Return [x, y] of the center of cell containing provided text 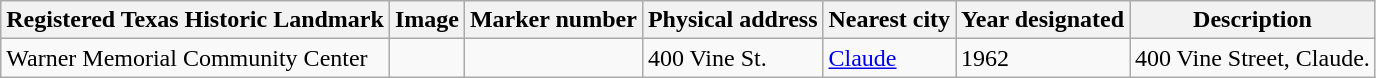
Image [426, 20]
400 Vine St. [732, 58]
1962 [1043, 58]
Registered Texas Historic Landmark [196, 20]
Claude [890, 58]
400 Vine Street, Claude. [1253, 58]
Nearest city [890, 20]
Warner Memorial Community Center [196, 58]
Marker number [553, 20]
Year designated [1043, 20]
Description [1253, 20]
Physical address [732, 20]
